From the cell containing the given text, extract its center point as (x, y) coordinate. 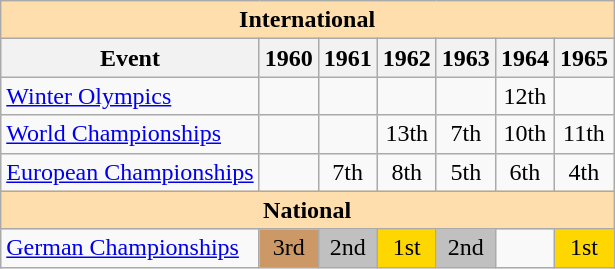
National (308, 210)
6th (524, 172)
11th (584, 134)
1962 (406, 58)
1963 (466, 58)
Event (130, 58)
3rd (288, 248)
German Championships (130, 248)
European Championships (130, 172)
1961 (348, 58)
13th (406, 134)
8th (406, 172)
4th (584, 172)
5th (466, 172)
1964 (524, 58)
International (308, 20)
Winter Olympics (130, 96)
10th (524, 134)
1965 (584, 58)
World Championships (130, 134)
1960 (288, 58)
12th (524, 96)
